Scan for the cell matching the given text and deliver its [X, Y] coordinate at center. 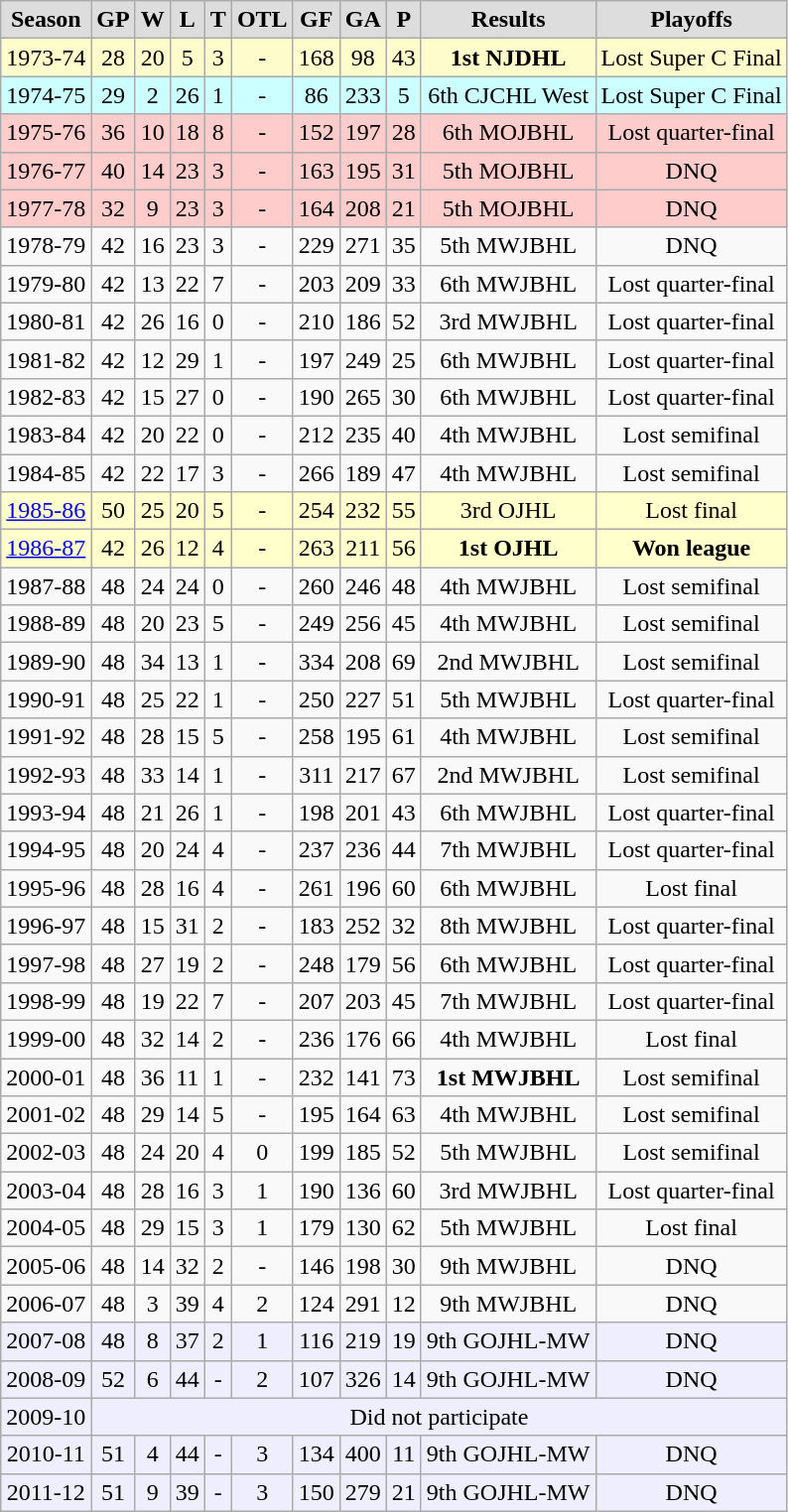
196 [363, 888]
400 [363, 1454]
L [187, 20]
1973-74 [46, 58]
150 [316, 1492]
237 [316, 850]
1976-77 [46, 171]
124 [316, 1304]
1992-93 [46, 775]
1989-90 [46, 662]
1st OJHL [508, 549]
334 [316, 662]
201 [363, 813]
252 [363, 926]
1998-99 [46, 1001]
107 [316, 1379]
Did not participate [439, 1417]
1979-80 [46, 284]
2000-01 [46, 1076]
130 [363, 1228]
18 [187, 133]
6th CJCHL West [508, 95]
136 [363, 1191]
212 [316, 435]
Won league [691, 549]
2004-05 [46, 1228]
263 [316, 549]
227 [363, 699]
134 [316, 1454]
62 [403, 1228]
279 [363, 1492]
265 [363, 397]
163 [316, 171]
256 [363, 624]
254 [316, 511]
2011-12 [46, 1492]
GF [316, 20]
8th MWJBHL [508, 926]
47 [403, 473]
1986-87 [46, 549]
1981-82 [46, 359]
183 [316, 926]
T [218, 20]
250 [316, 699]
1984-85 [46, 473]
3rd OJHL [508, 511]
291 [363, 1304]
1997-98 [46, 963]
1999-00 [46, 1039]
116 [316, 1341]
6th MOJBHL [508, 133]
1978-79 [46, 246]
233 [363, 95]
1983-84 [46, 435]
1977-78 [46, 208]
66 [403, 1039]
1974-75 [46, 95]
Playoffs [691, 20]
217 [363, 775]
Results [508, 20]
35 [403, 246]
55 [403, 511]
GP [113, 20]
266 [316, 473]
271 [363, 246]
176 [363, 1039]
246 [363, 586]
326 [363, 1379]
258 [316, 737]
260 [316, 586]
2007-08 [46, 1341]
2001-02 [46, 1115]
69 [403, 662]
186 [363, 321]
2008-09 [46, 1379]
2006-07 [46, 1304]
98 [363, 58]
168 [316, 58]
OTL [262, 20]
141 [363, 1076]
67 [403, 775]
1990-91 [46, 699]
248 [316, 963]
6 [153, 1379]
61 [403, 737]
1991-92 [46, 737]
189 [363, 473]
229 [316, 246]
73 [403, 1076]
185 [363, 1153]
1st NJDHL [508, 58]
50 [113, 511]
219 [363, 1341]
210 [316, 321]
152 [316, 133]
63 [403, 1115]
1985-86 [46, 511]
261 [316, 888]
2003-04 [46, 1191]
1980-81 [46, 321]
P [403, 20]
1995-96 [46, 888]
1975-76 [46, 133]
10 [153, 133]
86 [316, 95]
146 [316, 1266]
1996-97 [46, 926]
207 [316, 1001]
1st MWJBHL [508, 1076]
2005-06 [46, 1266]
235 [363, 435]
2009-10 [46, 1417]
2002-03 [46, 1153]
1987-88 [46, 586]
1982-83 [46, 397]
311 [316, 775]
17 [187, 473]
1993-94 [46, 813]
211 [363, 549]
199 [316, 1153]
Season [46, 20]
209 [363, 284]
W [153, 20]
2010-11 [46, 1454]
1994-95 [46, 850]
37 [187, 1341]
34 [153, 662]
1988-89 [46, 624]
GA [363, 20]
